Find where the given text appears and provide that cell's center as [X, Y] coordinate. 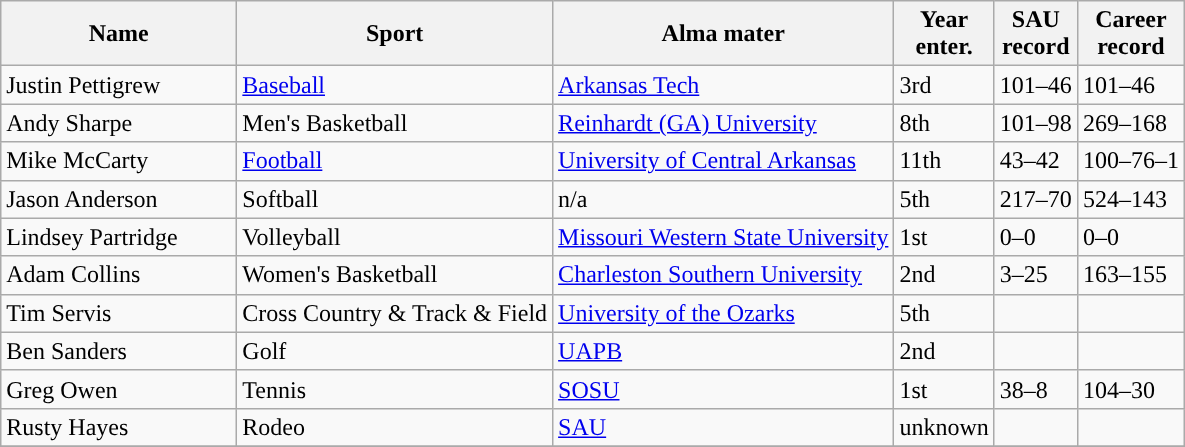
101–98 [1036, 123]
n/a [724, 199]
43–42 [1036, 161]
163–155 [1130, 275]
Andy Sharpe [119, 123]
3–25 [1036, 275]
SAU record [1036, 34]
Tennis [395, 389]
unknown [944, 427]
SAU [724, 427]
University of Central Arkansas [724, 161]
Baseball [395, 85]
Lindsey Partridge [119, 237]
Charleston Southern University [724, 275]
Sport [395, 34]
Women's Basketball [395, 275]
Football [395, 161]
524–143 [1130, 199]
100–76–1 [1130, 161]
104–30 [1130, 389]
UAPB [724, 351]
8th [944, 123]
Alma mater [724, 34]
Adam Collins [119, 275]
3rd [944, 85]
University of the Ozarks [724, 313]
Rusty Hayes [119, 427]
Men's Basketball [395, 123]
Name [119, 34]
Rodeo [395, 427]
Jason Anderson [119, 199]
269–168 [1130, 123]
Volleyball [395, 237]
Reinhardt (GA) University [724, 123]
Greg Owen [119, 389]
Tim Servis [119, 313]
Missouri Western State University [724, 237]
SOSU [724, 389]
Cross Country & Track & Field [395, 313]
Mike McCarty [119, 161]
217–70 [1036, 199]
Yearenter. [944, 34]
Ben Sanders [119, 351]
Softball [395, 199]
Careerrecord [1130, 34]
11th [944, 161]
Arkansas Tech [724, 85]
38–8 [1036, 389]
Justin Pettigrew [119, 85]
Golf [395, 351]
